Find where the given text appears and provide that cell's center as (x, y) coordinate. 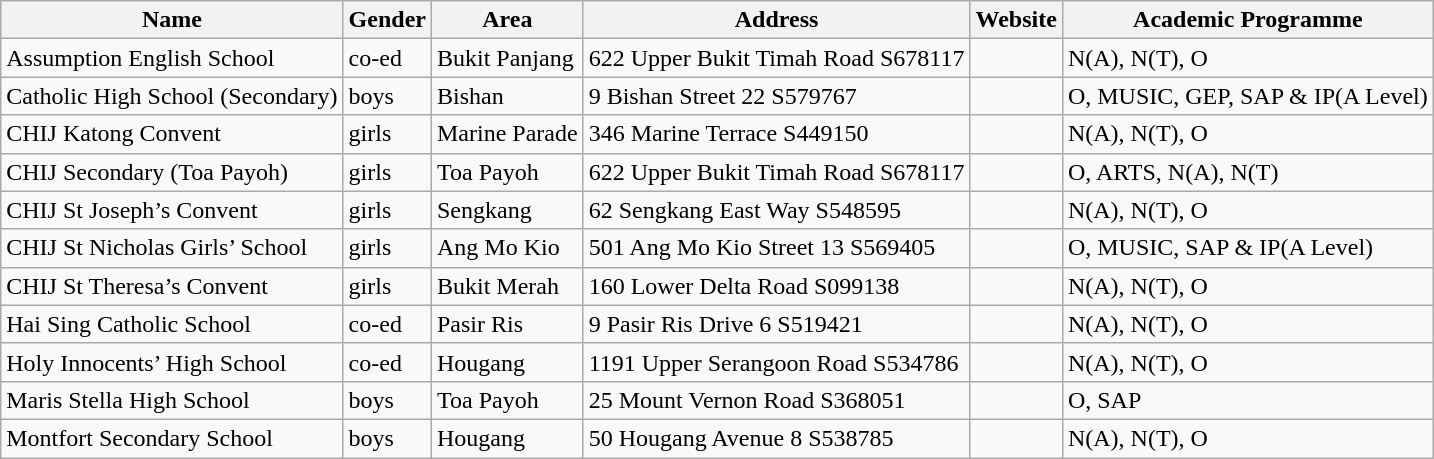
CHIJ Katong Convent (172, 134)
9 Bishan Street 22 S579767 (776, 96)
160 Lower Delta Road S099138 (776, 286)
Pasir Ris (507, 324)
50 Hougang Avenue 8 S538785 (776, 438)
CHIJ Secondary (Toa Payoh) (172, 172)
O, SAP (1248, 400)
Maris Stella High School (172, 400)
CHIJ St Nicholas Girls’ School (172, 248)
Holy Innocents’ High School (172, 362)
346 Marine Terrace S449150 (776, 134)
Gender (387, 20)
O, ARTS, N(A), N(T) (1248, 172)
Montfort Secondary School (172, 438)
Assumption English School (172, 58)
501 Ang Mo Kio Street 13 S569405 (776, 248)
O, MUSIC, SAP & IP(A Level) (1248, 248)
Hai Sing Catholic School (172, 324)
Ang Mo Kio (507, 248)
Sengkang (507, 210)
25 Mount Vernon Road S368051 (776, 400)
Bukit Panjang (507, 58)
Marine Parade (507, 134)
Name (172, 20)
CHIJ St Joseph’s Convent (172, 210)
9 Pasir Ris Drive 6 S519421 (776, 324)
Address (776, 20)
Website (1016, 20)
O, MUSIC, GEP, SAP & IP(A Level) (1248, 96)
Academic Programme (1248, 20)
CHIJ St Theresa’s Convent (172, 286)
1191 Upper Serangoon Road S534786 (776, 362)
Area (507, 20)
62 Sengkang East Way S548595 (776, 210)
Bishan (507, 96)
Catholic High School (Secondary) (172, 96)
Bukit Merah (507, 286)
